Capture the cell that displays the provided text and extract its (X, Y) central coordinate. 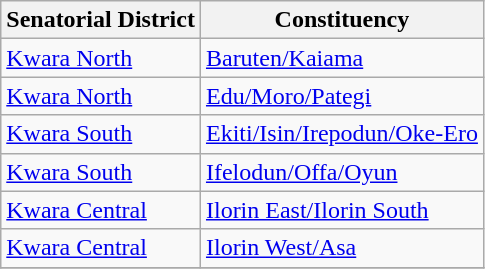
Ilorin West/Asa (342, 248)
Edu/Moro/Pategi (342, 96)
Baruten/Kaiama (342, 58)
Ilorin East/Ilorin South (342, 210)
Senatorial District (101, 20)
Ekiti/Isin/Irepodun/Oke-Ero (342, 134)
Constituency (342, 20)
Ifelodun/Offa/Oyun (342, 172)
